For the text-containing cell, return its midpoint in [X, Y] coordinate format. 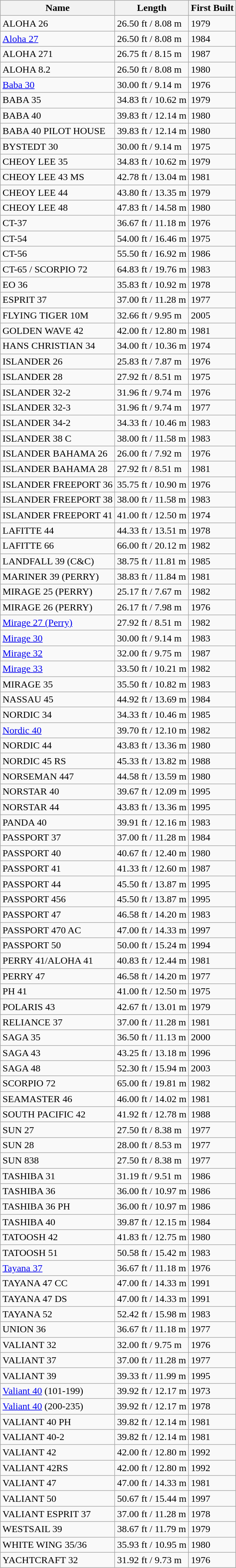
Aloha 27 [58, 39]
VALIANT 50 [58, 1499]
TASHIBA 31 [58, 1176]
43.80 ft / 13.35 m [152, 193]
ISLANDER FREEPORT 38 [58, 500]
26.00 ft / 7.92 m [152, 454]
VALIANT 40-2 [58, 1437]
31.19 ft / 9.51 m [152, 1176]
Length [152, 8]
Mirage 27 (Perry) [58, 623]
50.67 ft / 15.44 m [152, 1499]
CT-56 [58, 254]
PASSPORT 40 [58, 853]
SAGA 48 [58, 1068]
44.92 ft / 13.69 m [152, 700]
ISLANDER BAHAMA 28 [58, 469]
CHEOY LEE 44 [58, 193]
SUN 28 [58, 1145]
NORSTAR 44 [58, 807]
PH 41 [58, 992]
POLARIS 43 [58, 1007]
VALIANT 42 [58, 1453]
26.17 ft / 7.98 m [152, 607]
First Built [212, 8]
ISLANDER 26 [58, 361]
2003 [212, 1068]
32.66 ft / 9.95 m [152, 315]
MIRAGE 35 [58, 684]
PASSPORT 37 [58, 838]
65.00 ft / 19.81 m [152, 1084]
VALIANT 39 [58, 1375]
39.67 ft / 12.09 m [152, 792]
Tayana 37 [58, 1268]
38.75 ft / 11.81 m [152, 561]
CHEOY LEE 43 MS [58, 177]
TAYANA 47 CC [58, 1283]
ISLANDER FREEPORT 36 [58, 484]
TATOOSH 42 [58, 1237]
PASSPORT 470 AC [58, 930]
35.50 ft / 10.82 m [152, 684]
NORSTAR 40 [58, 792]
50.00 ft / 15.24 m [152, 945]
LAFITTE 66 [58, 546]
38.83 ft / 11.84 m [152, 576]
CHEOY LEE 48 [58, 208]
Mirage 33 [58, 669]
VALIANT 42RS [58, 1468]
46.00 ft / 14.02 m [152, 1099]
39.91 ft / 12.16 m [152, 822]
ISLANDER BAHAMA 26 [58, 454]
PASSPORT 44 [58, 884]
HANS CHRISTIAN 34 [58, 346]
Baba 30 [58, 85]
SCORPIO 72 [58, 1084]
BABA 40 PILOT HOUSE [58, 131]
31.92 ft / 9.73 m [152, 1560]
TASHIBA 36 PH [58, 1207]
PASSPORT 47 [58, 914]
40.67 ft / 12.40 m [152, 853]
43.25 ft / 13.18 m [152, 1053]
TAYANA 52 [58, 1314]
NORDIC 34 [58, 715]
NASSAU 45 [58, 700]
FLYING TIGER 10M [58, 315]
25.17 ft / 7.67 m [152, 592]
39.87 ft / 12.15 m [152, 1222]
35.93 ft / 10.95 m [152, 1545]
SAGA 43 [58, 1053]
28.00 ft / 8.53 m [152, 1145]
ISLANDER FREEPORT 41 [58, 515]
Nordic 40 [58, 730]
50.58 ft / 15.42 m [152, 1253]
PASSPORT 50 [58, 945]
Mirage 32 [58, 653]
39.33 ft / 11.99 m [152, 1375]
38.67 ft / 11.79 m [152, 1529]
VALIANT 47 [58, 1483]
1996 [212, 1053]
YACHTCRAFT 32 [58, 1560]
1973 [212, 1391]
41.33 ft / 12.60 m [152, 868]
PANDA 40 [58, 822]
VALIANT 37 [58, 1360]
ALOHA 26 [58, 23]
41.92 ft / 12.78 m [152, 1114]
VALIANT 32 [58, 1345]
MIRAGE 26 (PERRY) [58, 607]
54.00 ft / 16.46 m [152, 239]
CHEOY LEE 35 [58, 161]
GOLDEN WAVE 42 [58, 331]
2005 [212, 315]
Valiant 40 (200-235) [58, 1406]
BABA 40 [58, 115]
1994 [212, 945]
RELIANCE 37 [58, 1022]
ESPRIT 37 [58, 300]
ALOHA 8.2 [58, 69]
TASHIBA 36 [58, 1191]
NORSEMAN 447 [58, 776]
66.00 ft / 20.12 m [152, 546]
VALIANT 40 PH [58, 1421]
ISLANDER 32-3 [58, 407]
55.50 ft / 16.92 m [152, 254]
35.75 ft / 10.90 m [152, 484]
ISLANDER 32-2 [58, 392]
VALIANT ESPRIT 37 [58, 1514]
BABA 35 [58, 100]
SAGA 35 [58, 1038]
ALOHA 271 [58, 54]
2000 [212, 1038]
CT-37 [58, 223]
SUN 838 [58, 1160]
CT-65 / SCORPIO 72 [58, 269]
41.83 ft / 12.75 m [152, 1237]
PASSPORT 456 [58, 899]
39.70 ft / 12.10 m [152, 730]
TASHIBA 40 [58, 1222]
MARINER 39 (PERRY) [58, 576]
42.67 ft / 13.01 m [152, 1007]
35.83 ft / 10.92 m [152, 285]
NORDIC 44 [58, 746]
47.83 ft / 14.58 m [152, 208]
SOUTH PACIFIC 42 [58, 1114]
42.78 ft / 13.04 m [152, 177]
UNION 36 [58, 1329]
ISLANDER 38 C [58, 438]
40.83 ft / 12.44 m [152, 961]
LAFITTE 44 [58, 530]
25.83 ft / 7.87 m [152, 361]
Name [58, 8]
33.50 ft / 10.21 m [152, 669]
LANDFALL 39 (C&C) [58, 561]
64.83 ft / 19.76 m [152, 269]
WESTSAIL 39 [58, 1529]
52.42 ft / 15.98 m [152, 1314]
ISLANDER 34-2 [58, 423]
44.33 ft / 13.51 m [152, 530]
BYSTEDT 30 [58, 146]
NORDIC 45 RS [58, 761]
PASSPORT 41 [58, 868]
CT-54 [58, 239]
ISLANDER 28 [58, 377]
TAYANA 47 DS [58, 1299]
45.33 ft / 13.82 m [152, 761]
WHITE WING 35/36 [58, 1545]
Mirage 30 [58, 638]
PERRY 47 [58, 976]
EO 36 [58, 285]
SEAMASTER 46 [58, 1099]
34.00 ft / 10.36 m [152, 346]
PERRY 41/ALOHA 41 [58, 961]
TATOOSH 51 [58, 1253]
MIRAGE 25 (PERRY) [58, 592]
SUN 27 [58, 1130]
36.50 ft / 11.13 m [152, 1038]
26.75 ft / 8.15 m [152, 54]
44.58 ft / 13.59 m [152, 776]
Valiant 40 (101-199) [58, 1391]
52.30 ft / 15.94 m [152, 1068]
